Determine the (x, y) coordinate at the center of the cell enclosing the given text.  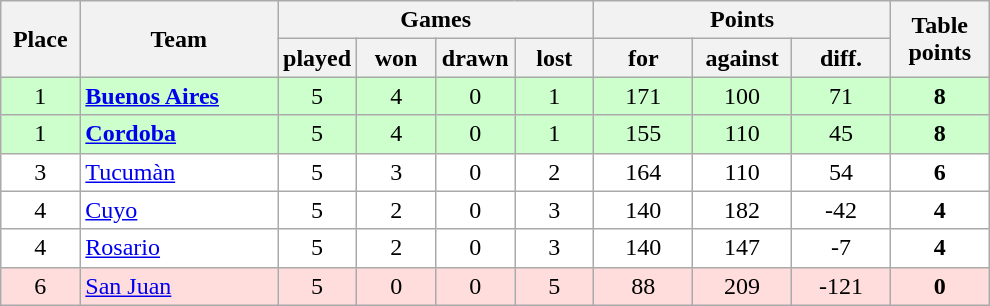
147 (742, 248)
100 (742, 96)
Rosario (179, 248)
164 (644, 172)
drawn (476, 58)
Cordoba (179, 134)
209 (742, 286)
won (396, 58)
played (318, 58)
lost (554, 58)
diff. (842, 58)
-121 (842, 286)
Points (742, 20)
Tablepoints (940, 39)
54 (842, 172)
Cuyo (179, 210)
182 (742, 210)
San Juan (179, 286)
Buenos Aires (179, 96)
-42 (842, 210)
-7 (842, 248)
Team (179, 39)
Games (436, 20)
45 (842, 134)
for (644, 58)
171 (644, 96)
Place (40, 39)
71 (842, 96)
Tucumàn (179, 172)
against (742, 58)
88 (644, 286)
155 (644, 134)
